For the text-containing cell, return its midpoint in [X, Y] coordinate format. 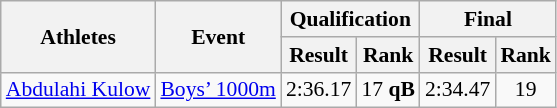
19 [526, 90]
Event [218, 36]
2:36.17 [318, 90]
Abdulahi Kulow [78, 90]
Athletes [78, 36]
Qualification [350, 19]
2:34.47 [458, 90]
Final [488, 19]
17 qB [388, 90]
Boys’ 1000m [218, 90]
